Find where the given text appears and provide that cell's center as (X, Y) coordinate. 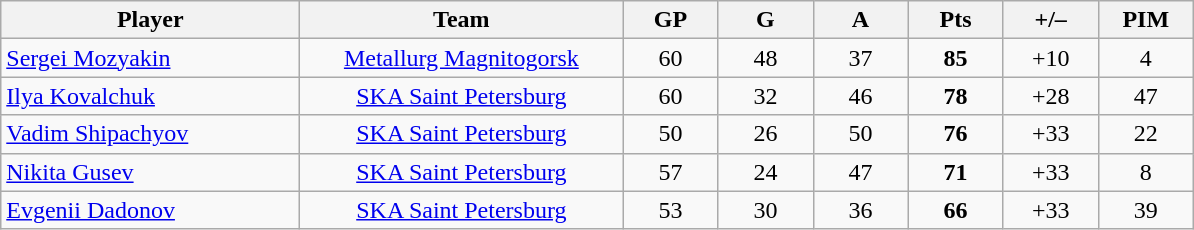
30 (766, 210)
85 (956, 58)
Player (150, 20)
46 (860, 96)
Sergei Mozyakin (150, 58)
36 (860, 210)
66 (956, 210)
Metallurg Magnitogorsk (462, 58)
4 (1146, 58)
PIM (1146, 20)
+10 (1050, 58)
57 (670, 172)
26 (766, 134)
Evgenii Dadonov (150, 210)
+28 (1050, 96)
76 (956, 134)
+/– (1050, 20)
GP (670, 20)
8 (1146, 172)
Ilya Kovalchuk (150, 96)
Team (462, 20)
39 (1146, 210)
71 (956, 172)
24 (766, 172)
22 (1146, 134)
Vadim Shipachyov (150, 134)
48 (766, 58)
Nikita Gusev (150, 172)
37 (860, 58)
53 (670, 210)
Pts (956, 20)
A (860, 20)
78 (956, 96)
32 (766, 96)
G (766, 20)
